Identify which cell holds the provided text, then report its (x, y) central coordinate. 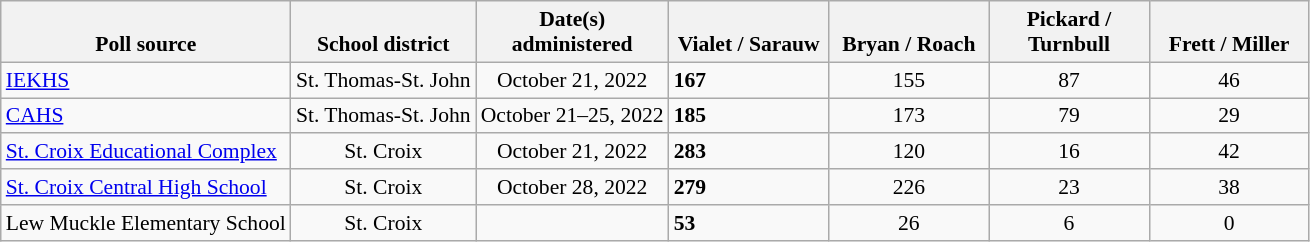
Poll source (146, 32)
Bryan / Roach (909, 32)
Lew Muckle Elementary School (146, 223)
Date(s)administered (572, 32)
53 (749, 223)
Pickard / Turnbull (1069, 32)
38 (1229, 187)
155 (909, 80)
173 (909, 116)
St. Croix Educational Complex (146, 152)
120 (909, 152)
26 (909, 223)
29 (1229, 116)
Frett / Miller (1229, 32)
IEKHS (146, 80)
185 (749, 116)
0 (1229, 223)
42 (1229, 152)
23 (1069, 187)
283 (749, 152)
October 28, 2022 (572, 187)
87 (1069, 80)
CAHS (146, 116)
October 21–25, 2022 (572, 116)
6 (1069, 223)
46 (1229, 80)
16 (1069, 152)
St. Croix Central High School (146, 187)
226 (909, 187)
79 (1069, 116)
Vialet / Sarauw (749, 32)
167 (749, 80)
School district (384, 32)
279 (749, 187)
